Pinpoint the cell where the given text exists, returning its [X, Y] midpoint coordinate. 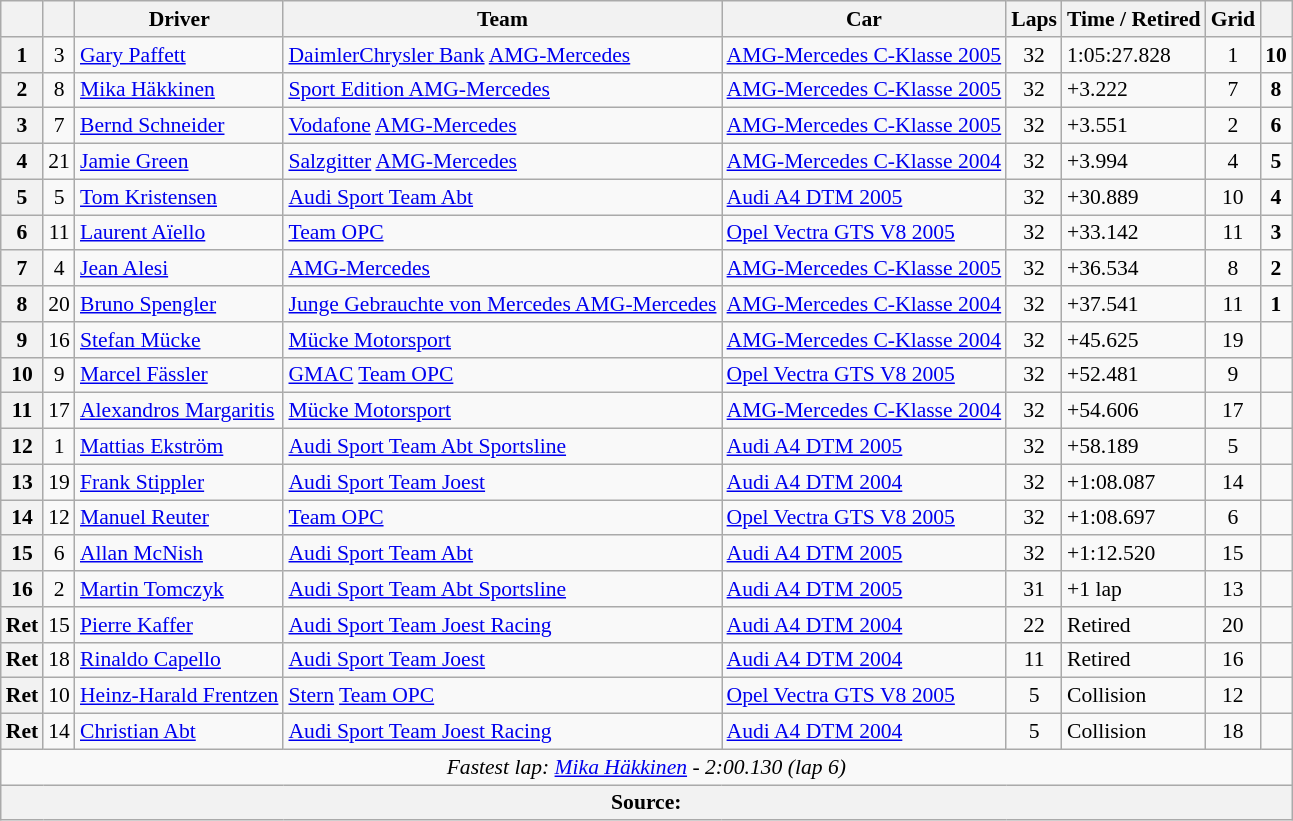
Manuel Reuter [179, 518]
Driver [179, 19]
Rinaldo Capello [179, 660]
+1:12.520 [1134, 554]
AMG-Mercedes [502, 269]
GMAC Team OPC [502, 375]
+37.541 [1134, 304]
Bruno Spengler [179, 304]
+3.994 [1134, 162]
Christian Abt [179, 732]
Tom Kristensen [179, 197]
+30.889 [1134, 197]
Alexandros Margaritis [179, 411]
Laurent Aïello [179, 233]
Mika Häkkinen [179, 90]
21 [59, 162]
Junge Gebrauchte von Mercedes AMG-Mercedes [502, 304]
Team [502, 19]
Vodafone AMG-Mercedes [502, 126]
Heinz-Harald Frentzen [179, 696]
Fastest lap: Mika Häkkinen - 2:00.130 (lap 6) [646, 767]
Sport Edition AMG-Mercedes [502, 90]
Marcel Fässler [179, 375]
Gary Paffett [179, 55]
Allan McNish [179, 554]
Source: [646, 803]
+58.189 [1134, 447]
Stern Team OPC [502, 696]
+3.551 [1134, 126]
Jamie Green [179, 162]
Mattias Ekström [179, 447]
Martin Tomczyk [179, 589]
+54.606 [1134, 411]
31 [1034, 589]
Salzgitter AMG-Mercedes [502, 162]
+1:08.697 [1134, 518]
DaimlerChrysler Bank AMG-Mercedes [502, 55]
+33.142 [1134, 233]
+1:08.087 [1134, 482]
+1 lap [1134, 589]
Pierre Kaffer [179, 625]
Bernd Schneider [179, 126]
Grid [1234, 19]
Laps [1034, 19]
22 [1034, 625]
+52.481 [1134, 375]
Stefan Mücke [179, 340]
+36.534 [1134, 269]
1:05:27.828 [1134, 55]
Time / Retired [1134, 19]
Frank Stippler [179, 482]
Car [864, 19]
+3.222 [1134, 90]
Jean Alesi [179, 269]
+45.625 [1134, 340]
